Determine the (X, Y) coordinate at the center of the cell enclosing the given text.  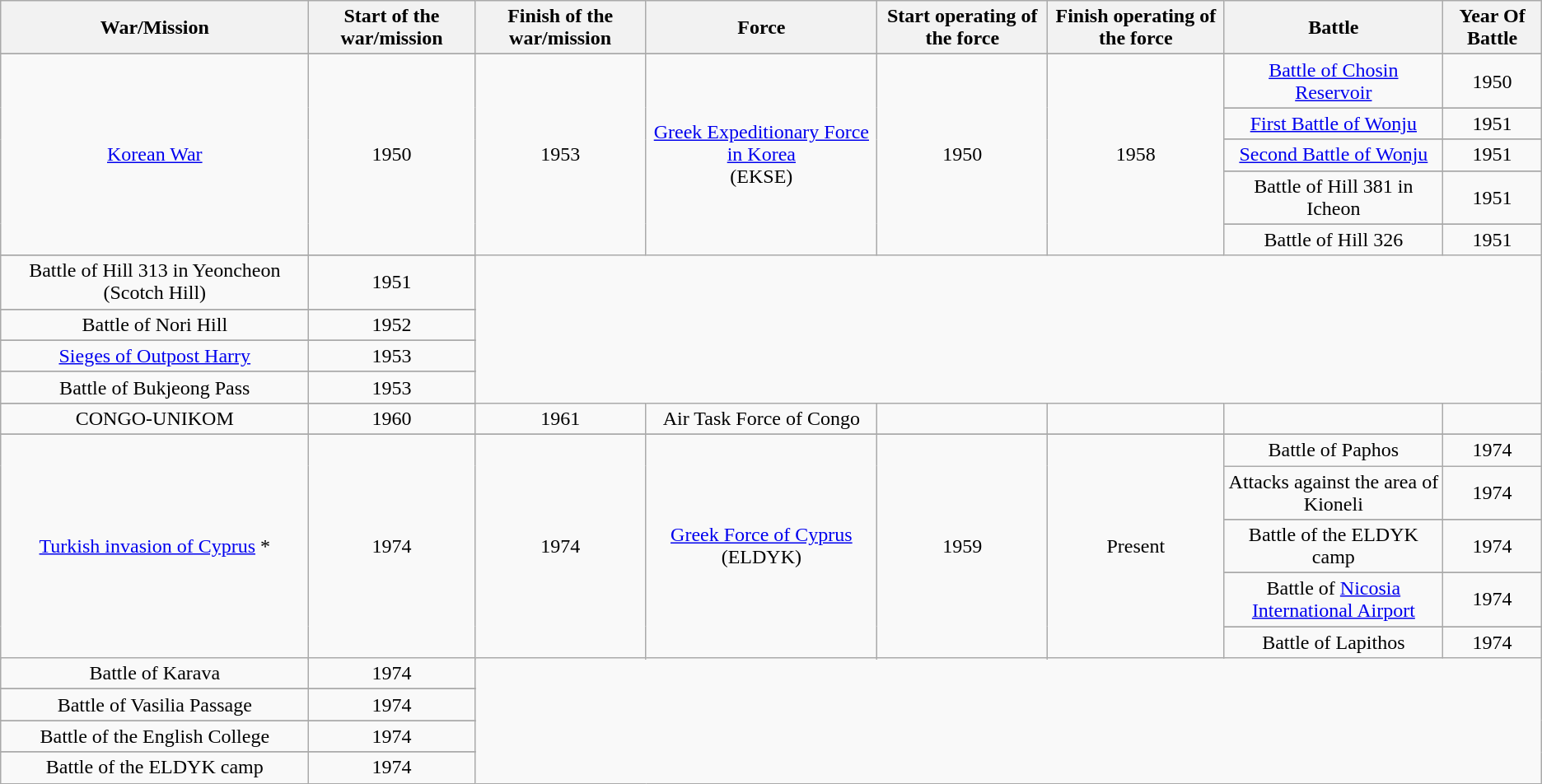
Battle of Hill 326 (1334, 240)
Battle of Vasilia Passage (155, 705)
1961 (560, 418)
Force (761, 28)
1959 (962, 545)
Battle of the English College (155, 736)
Attacks against the area of Kioneli (1334, 492)
Second Battle of Wonju (1334, 155)
Greek Force of Cyprus (ELDYK) (761, 545)
Air Task Force of Congo (761, 418)
Korean War (155, 155)
Greek Expeditionary Force in Korea (EKSE) (761, 155)
1958 (1136, 155)
Battle of Nori Hill (155, 324)
Sieges of Outpost Harry (155, 356)
CONGO-UNIKOM (155, 418)
First Battle of Wonju (1334, 124)
Battle of Bukjeong Pass (155, 387)
War/Mission (155, 28)
Turkish invasion of Cyprus * (155, 545)
Start of the war/mission (392, 28)
1960 (392, 418)
1952 (392, 324)
Year Of Battle (1493, 28)
Battle of Chosin Reservoir (1334, 81)
Finish operating of the force (1136, 28)
Battle of Hill 381 in Icheon (1334, 198)
Battle of Karava (155, 674)
Battle of Paphos (1334, 450)
Battle of Nicosia International Airport (1334, 600)
Battle (1334, 28)
Finish of the war/mission (560, 28)
Battle of Hill 313 in Yeoncheon (Scotch Hill) (155, 282)
Present (1136, 545)
Battle of Lapithos (1334, 642)
Start operating of the force (962, 28)
